Output the (x, y) coordinate of the center of the cell containing the given text.  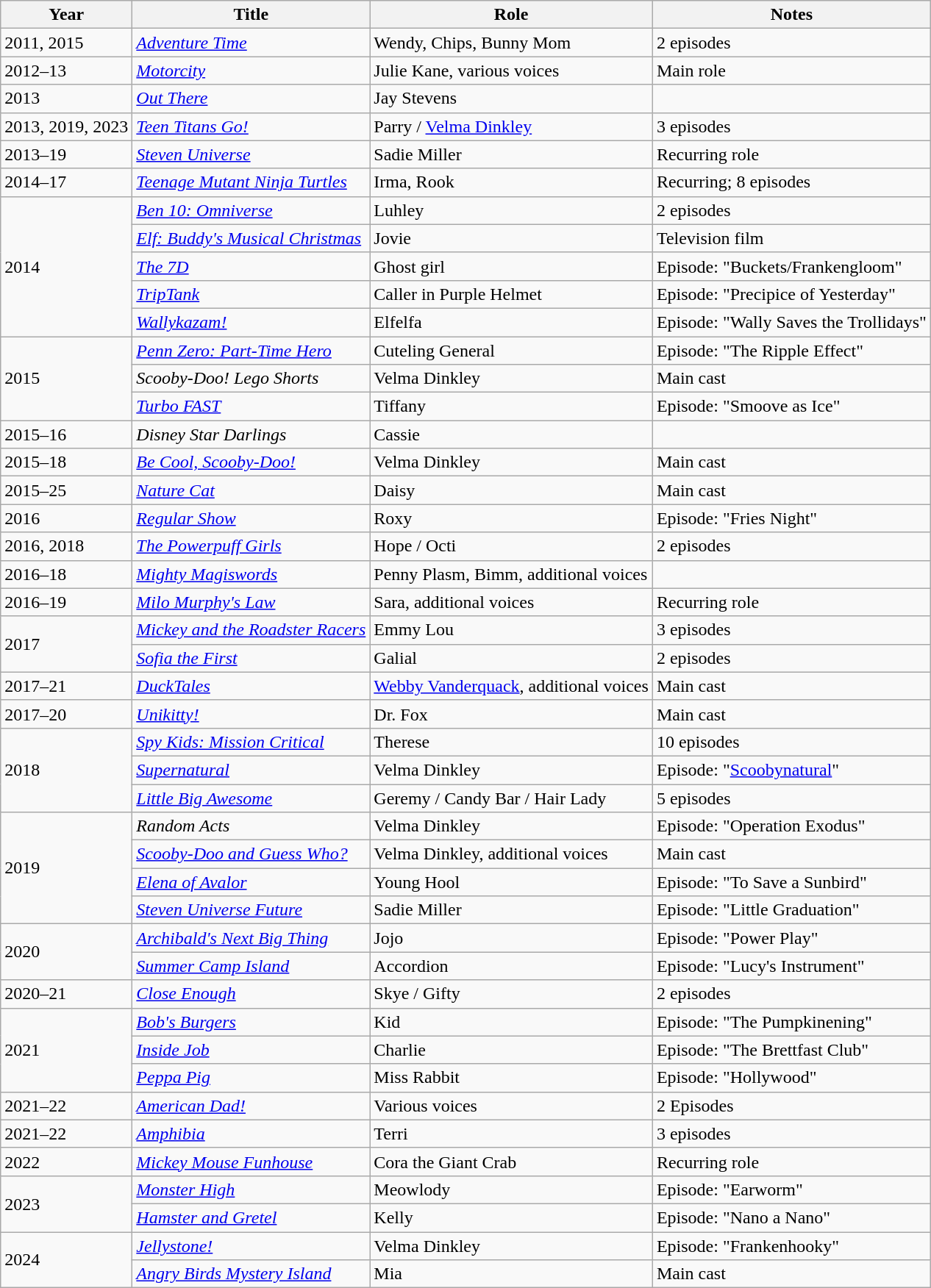
Angry Birds Mystery Island (252, 1274)
Daisy (512, 490)
Tiffany (512, 407)
Young Hool (512, 882)
Luhley (512, 210)
Therese (512, 742)
Ben 10: Omniverse (252, 210)
Geremy / Candy Bar / Hair Lady (512, 798)
Jellystone! (252, 1246)
Galial (512, 658)
Caller in Purple Helmet (512, 294)
2012–13 (66, 71)
Hope / Octi (512, 546)
Jovie (512, 238)
The Powerpuff Girls (252, 546)
2020–21 (66, 994)
Mighty Magiswords (252, 574)
Episode: "Little Graduation" (791, 910)
Title (252, 15)
Sofia the First (252, 658)
Motorcity (252, 71)
Episode: "The Ripple Effect" (791, 351)
Peppa Pig (252, 1078)
Cuteling General (512, 351)
Steven Universe (252, 154)
2014 (66, 266)
2016, 2018 (66, 546)
Elfelfa (512, 322)
Steven Universe Future (252, 910)
Main role (791, 71)
Charlie (512, 1050)
Jojo (512, 938)
Bob's Burgers (252, 1022)
Jay Stevens (512, 99)
2015 (66, 379)
Webby Vanderquack, additional voices (512, 686)
Summer Camp Island (252, 966)
Kelly (512, 1217)
Wallykazam! (252, 322)
2015–16 (66, 434)
Penn Zero: Part-Time Hero (252, 351)
Monster High (252, 1189)
Episode: "Lucy's Instrument" (791, 966)
2018 (66, 770)
2013, 2019, 2023 (66, 126)
Episode: "Wally Saves the Trollidays" (791, 322)
Irma, Rook (512, 182)
2016–18 (66, 574)
2020 (66, 952)
2022 (66, 1162)
Archibald's Next Big Thing (252, 938)
Miss Rabbit (512, 1078)
Episode: "Fries Night" (791, 518)
Teenage Mutant Ninja Turtles (252, 182)
Close Enough (252, 994)
Parry / Velma Dinkley (512, 126)
Mickey and the Roadster Racers (252, 630)
Out There (252, 99)
Television film (791, 238)
Meowlody (512, 1189)
Episode: "The Pumpkinening" (791, 1022)
Episode: "Earworm" (791, 1189)
Scooby-Doo! Lego Shorts (252, 379)
2011, 2015 (66, 43)
Julie Kane, various voices (512, 71)
Episode: "Frankenhooky" (791, 1246)
Disney Star Darlings (252, 434)
2014–17 (66, 182)
2015–18 (66, 462)
Skye / Gifty (512, 994)
Milo Murphy's Law (252, 602)
Inside Job (252, 1050)
Nature Cat (252, 490)
Random Acts (252, 826)
Episode: "The Brettfast Club" (791, 1050)
Episode: "Smoove as Ice" (791, 407)
2019 (66, 868)
Wendy, Chips, Bunny Mom (512, 43)
Recurring; 8 episodes (791, 182)
2013 (66, 99)
Year (66, 15)
Mickey Mouse Funhouse (252, 1162)
Roxy (512, 518)
Notes (791, 15)
2016 (66, 518)
2023 (66, 1203)
Sara, additional voices (512, 602)
Kid (512, 1022)
Turbo FAST (252, 407)
Ghost girl (512, 266)
2017–21 (66, 686)
Terri (512, 1134)
Amphibia (252, 1134)
2015–25 (66, 490)
Hamster and Gretel (252, 1217)
Scooby-Doo and Guess Who? (252, 854)
Elf: Buddy's Musical Christmas (252, 238)
Adventure Time (252, 43)
2024 (66, 1260)
Episode: "Power Play" (791, 938)
American Dad! (252, 1106)
Supernatural (252, 770)
Episode: "Nano a Nano" (791, 1217)
2021 (66, 1050)
Episode: "To Save a Sunbird" (791, 882)
Role (512, 15)
Mia (512, 1274)
Unikitty! (252, 714)
Episode: "Hollywood" (791, 1078)
Spy Kids: Mission Critical (252, 742)
Dr. Fox (512, 714)
Accordion (512, 966)
Velma Dinkley, additional voices (512, 854)
DuckTales (252, 686)
Cora the Giant Crab (512, 1162)
2017–20 (66, 714)
Episode: "Buckets/Frankengloom" (791, 266)
Little Big Awesome (252, 798)
Various voices (512, 1106)
2 Episodes (791, 1106)
Regular Show (252, 518)
Episode: "Scoobynatural" (791, 770)
10 episodes (791, 742)
2017 (66, 644)
Cassie (512, 434)
Episode: "Precipice of Yesterday" (791, 294)
Penny Plasm, Bimm, additional voices (512, 574)
The 7D (252, 266)
Elena of Avalor (252, 882)
Be Cool, Scooby-Doo! (252, 462)
TripTank (252, 294)
5 episodes (791, 798)
Emmy Lou (512, 630)
2013–19 (66, 154)
2016–19 (66, 602)
Episode: "Operation Exodus" (791, 826)
Teen Titans Go! (252, 126)
